Return the (x, y) coordinate for the center point of the cell that contains the specified text.  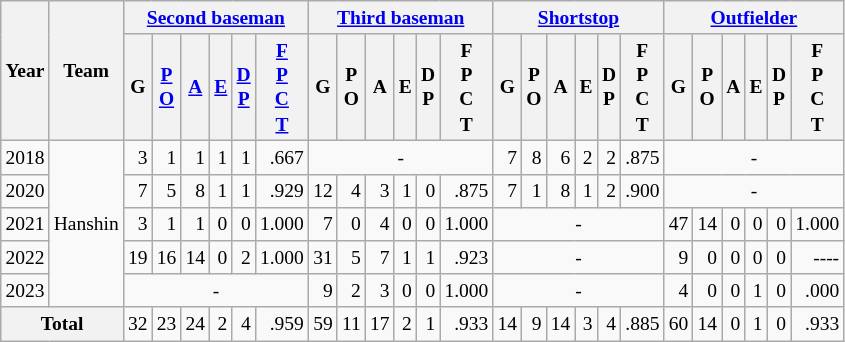
Total (62, 324)
Outfielder (754, 18)
Shortstop (578, 18)
Hanshin (86, 224)
60 (678, 324)
32 (138, 324)
Third baseman (400, 18)
2020 (25, 190)
59 (322, 324)
16 (166, 258)
.667 (282, 158)
24 (196, 324)
47 (678, 224)
19 (138, 258)
Team (86, 71)
31 (322, 258)
Second baseman (216, 18)
.900 (642, 190)
23 (166, 324)
.000 (818, 290)
.885 (642, 324)
17 (380, 324)
2021 (25, 224)
.929 (282, 190)
2018 (25, 158)
6 (560, 158)
.923 (466, 258)
12 (322, 190)
---- (818, 258)
.959 (282, 324)
2023 (25, 290)
2022 (25, 258)
11 (351, 324)
Year (25, 71)
